Return the [X, Y] coordinate for the center point of the cell that contains the specified text.  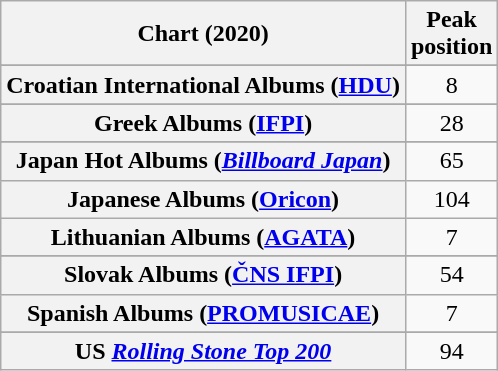
Croatian International Albums (HDU) [204, 85]
28 [451, 123]
94 [451, 351]
Japan Hot Albums (Billboard Japan) [204, 161]
Lithuanian Albums (AGATA) [204, 237]
Peakposition [451, 34]
Japanese Albums (Oricon) [204, 199]
Chart (2020) [204, 34]
8 [451, 85]
104 [451, 199]
Slovak Albums (ČNS IFPI) [204, 275]
65 [451, 161]
US Rolling Stone Top 200 [204, 351]
Spanish Albums (PROMUSICAE) [204, 313]
54 [451, 275]
Greek Albums (IFPI) [204, 123]
